Locate the cell with the specified text and output its [X, Y] center coordinate. 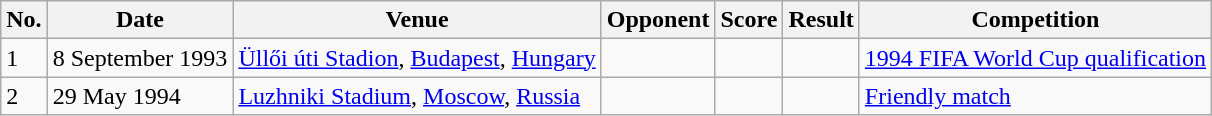
Friendly match [1035, 96]
Luzhniki Stadium, Moscow, Russia [417, 96]
Score [749, 20]
Opponent [658, 20]
Venue [417, 20]
No. [24, 20]
2 [24, 96]
8 September 1993 [140, 58]
Üllői úti Stadion, Budapest, Hungary [417, 58]
Competition [1035, 20]
1 [24, 58]
Result [821, 20]
29 May 1994 [140, 96]
1994 FIFA World Cup qualification [1035, 58]
Date [140, 20]
